Capture the cell that displays the provided text and extract its (x, y) central coordinate. 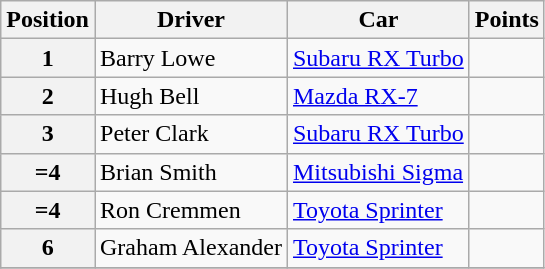
Graham Alexander (190, 248)
Points (506, 20)
Hugh Bell (190, 96)
2 (48, 96)
Mazda RX-7 (378, 96)
Driver (190, 20)
Position (48, 20)
Ron Cremmen (190, 210)
1 (48, 58)
Car (378, 20)
Mitsubishi Sigma (378, 172)
Brian Smith (190, 172)
3 (48, 134)
Barry Lowe (190, 58)
6 (48, 248)
Peter Clark (190, 134)
